Provide the (x, y) coordinate of the cell's center where the given text is located.  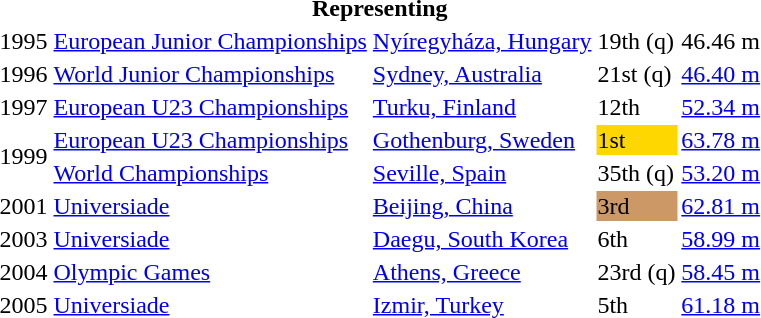
23rd (q) (636, 272)
Turku, Finland (482, 107)
World Championships (210, 173)
Olympic Games (210, 272)
Gothenburg, Sweden (482, 140)
19th (q) (636, 41)
World Junior Championships (210, 74)
European Junior Championships (210, 41)
Sydney, Australia (482, 74)
Daegu, South Korea (482, 239)
Seville, Spain (482, 173)
Athens, Greece (482, 272)
3rd (636, 206)
1st (636, 140)
Beijing, China (482, 206)
21st (q) (636, 74)
35th (q) (636, 173)
Nyíregyháza, Hungary (482, 41)
6th (636, 239)
12th (636, 107)
